From the cell containing the given text, extract its center point as (X, Y) coordinate. 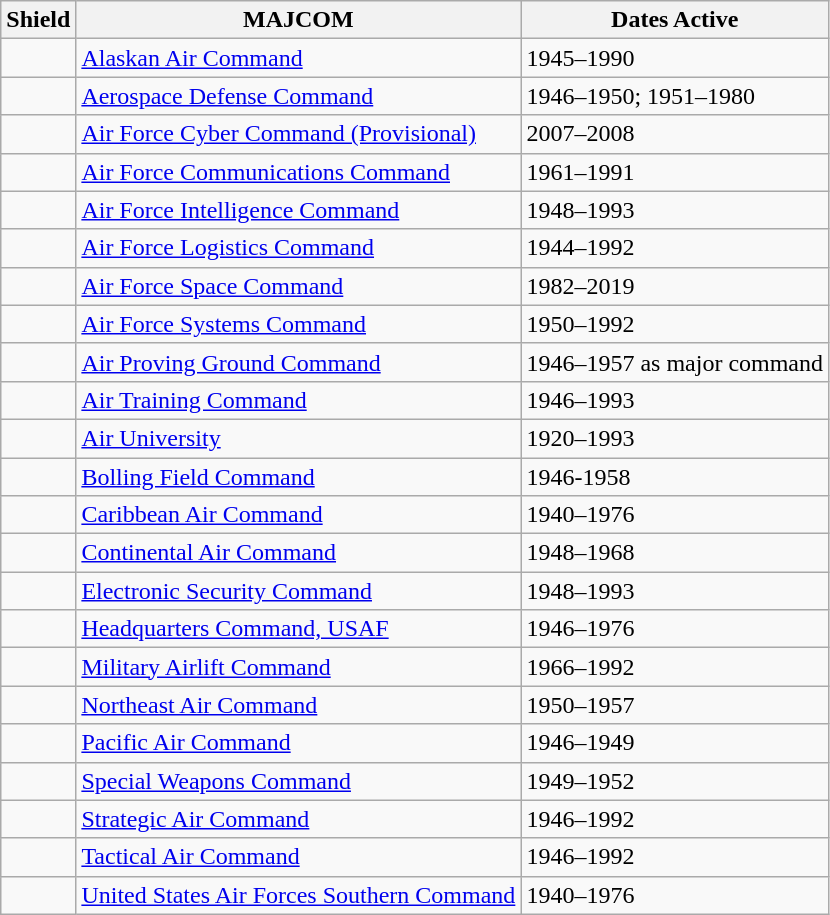
Shield (38, 20)
1961–1991 (675, 172)
Air Force Logistics Command (298, 248)
1946–1957 as major command (675, 362)
Air Force Space Command (298, 286)
1946–1950; 1951–1980 (675, 96)
Air University (298, 438)
1946–1993 (675, 400)
1946-1958 (675, 477)
1944–1992 (675, 248)
Military Airlift Command (298, 667)
1982–2019 (675, 286)
Electronic Security Command (298, 591)
1946–1949 (675, 743)
Air Training Command (298, 400)
1948–1968 (675, 553)
United States Air Forces Southern Command (298, 895)
Air Force Intelligence Command (298, 210)
Caribbean Air Command (298, 515)
Bolling Field Command (298, 477)
Headquarters Command, USAF (298, 629)
Dates Active (675, 20)
1966–1992 (675, 667)
MAJCOM (298, 20)
1949–1952 (675, 781)
Strategic Air Command (298, 819)
Pacific Air Command (298, 743)
Aerospace Defense Command (298, 96)
Air Proving Ground Command (298, 362)
1920–1993 (675, 438)
1950–1957 (675, 705)
1950–1992 (675, 324)
Continental Air Command (298, 553)
1946–1976 (675, 629)
Northeast Air Command (298, 705)
Air Force Communications Command (298, 172)
Air Force Systems Command (298, 324)
Special Weapons Command (298, 781)
Tactical Air Command (298, 857)
Alaskan Air Command (298, 58)
1945–1990 (675, 58)
Air Force Cyber Command (Provisional) (298, 134)
2007–2008 (675, 134)
